Provide the [x, y] coordinate of the cell's center where the given text is located.  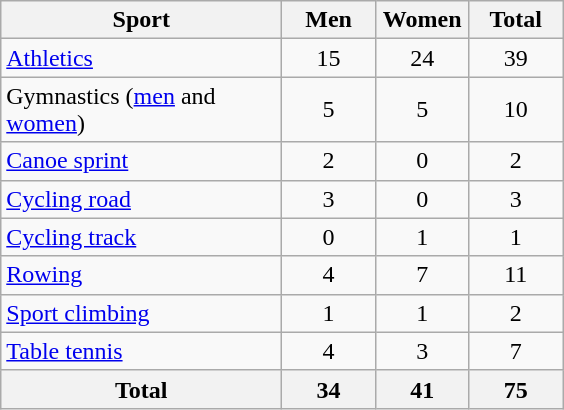
24 [422, 58]
Sport [142, 20]
Women [422, 20]
Cycling road [142, 199]
10 [516, 110]
Cycling track [142, 237]
75 [516, 389]
Gymnastics (men and women) [142, 110]
Sport climbing [142, 313]
Athletics [142, 58]
Canoe sprint [142, 161]
Men [329, 20]
15 [329, 58]
Rowing [142, 275]
39 [516, 58]
41 [422, 389]
34 [329, 389]
Table tennis [142, 351]
11 [516, 275]
